Output the (X, Y) coordinate of the center of the cell containing the given text.  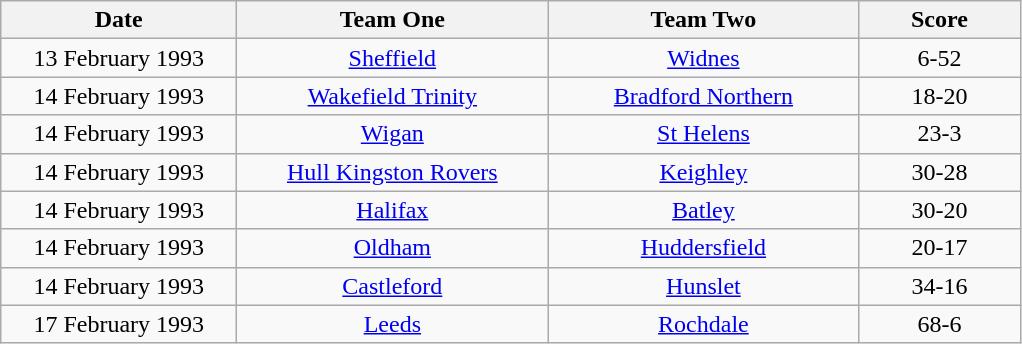
Keighley (704, 172)
30-20 (940, 210)
Hunslet (704, 286)
St Helens (704, 134)
6-52 (940, 58)
Bradford Northern (704, 96)
Wakefield Trinity (392, 96)
Leeds (392, 324)
30-28 (940, 172)
Date (119, 20)
Wigan (392, 134)
34-16 (940, 286)
Hull Kingston Rovers (392, 172)
18-20 (940, 96)
Halifax (392, 210)
13 February 1993 (119, 58)
Sheffield (392, 58)
Widnes (704, 58)
20-17 (940, 248)
Oldham (392, 248)
Team Two (704, 20)
17 February 1993 (119, 324)
Castleford (392, 286)
Team One (392, 20)
23-3 (940, 134)
Score (940, 20)
Batley (704, 210)
68-6 (940, 324)
Huddersfield (704, 248)
Rochdale (704, 324)
